Pinpoint the cell where the given text exists, returning its (X, Y) midpoint coordinate. 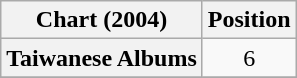
Position (249, 20)
Taiwanese Albums (102, 58)
6 (249, 58)
Chart (2004) (102, 20)
